From the cell containing the given text, extract its center point as (x, y) coordinate. 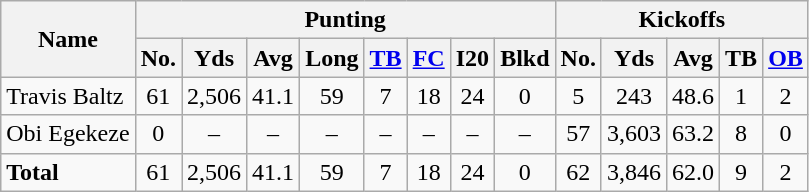
48.6 (694, 96)
3,846 (634, 172)
Blkd (525, 58)
62 (578, 172)
Long (332, 58)
1 (742, 96)
243 (634, 96)
Punting (345, 20)
Obi Egekeze (68, 134)
FC (428, 58)
8 (742, 134)
62.0 (694, 172)
I20 (472, 58)
Name (68, 39)
57 (578, 134)
Kickoffs (682, 20)
9 (742, 172)
3,603 (634, 134)
Travis Baltz (68, 96)
OB (786, 58)
5 (578, 96)
Total (68, 172)
63.2 (694, 134)
